Search for the cell housing the specified text and yield its [X, Y] center coordinate. 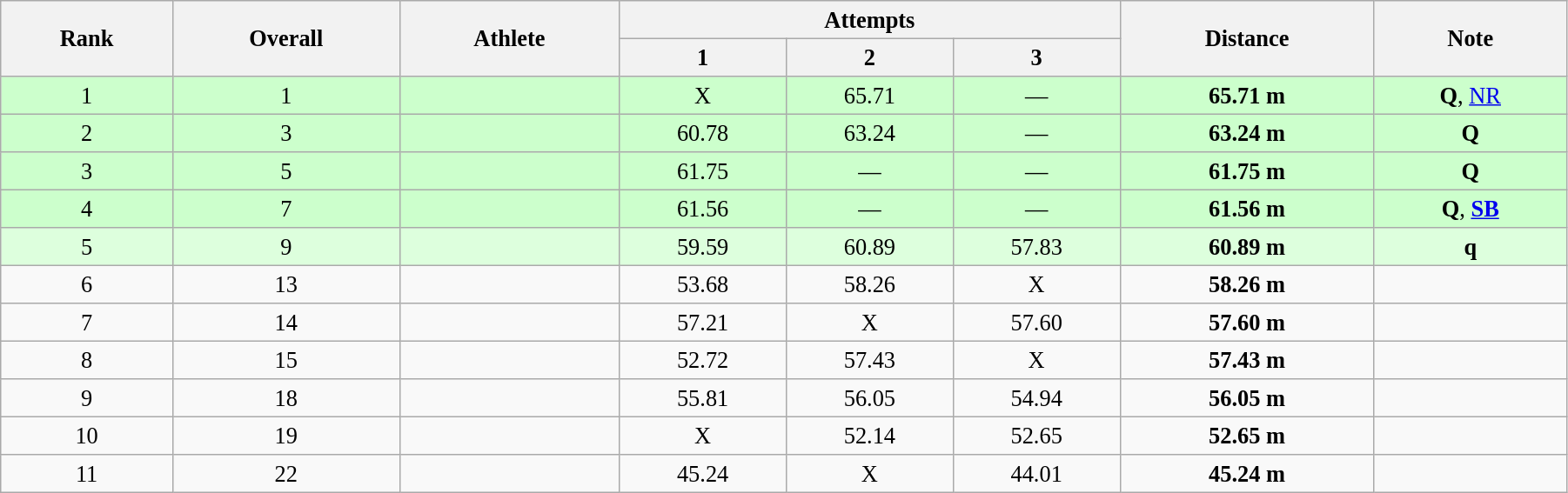
63.24 [869, 133]
Athlete [510, 38]
55.81 [703, 398]
61.75 m [1247, 171]
4 [87, 209]
19 [285, 436]
45.24 [703, 474]
56.05 m [1247, 398]
44.01 [1036, 474]
65.71 m [1247, 95]
13 [285, 284]
60.89 m [1247, 247]
52.14 [869, 436]
q [1471, 247]
Overall [285, 38]
53.68 [703, 284]
60.89 [869, 247]
52.65 m [1247, 436]
22 [285, 474]
11 [87, 474]
59.59 [703, 247]
61.75 [703, 171]
61.56 [703, 209]
56.05 [869, 398]
63.24 m [1247, 133]
58.26 m [1247, 284]
Rank [87, 38]
Attempts [870, 19]
57.21 [703, 323]
57.60 [1036, 323]
65.71 [869, 95]
57.43 m [1247, 360]
18 [285, 398]
45.24 m [1247, 474]
8 [87, 360]
Distance [1247, 38]
58.26 [869, 284]
57.60 m [1247, 323]
Note [1471, 38]
57.43 [869, 360]
10 [87, 436]
61.56 m [1247, 209]
15 [285, 360]
6 [87, 284]
Q, SB [1471, 209]
57.83 [1036, 247]
14 [285, 323]
60.78 [703, 133]
52.65 [1036, 436]
54.94 [1036, 398]
Q, NR [1471, 95]
52.72 [703, 360]
